Pinpoint the cell where the given text exists, returning its [x, y] midpoint coordinate. 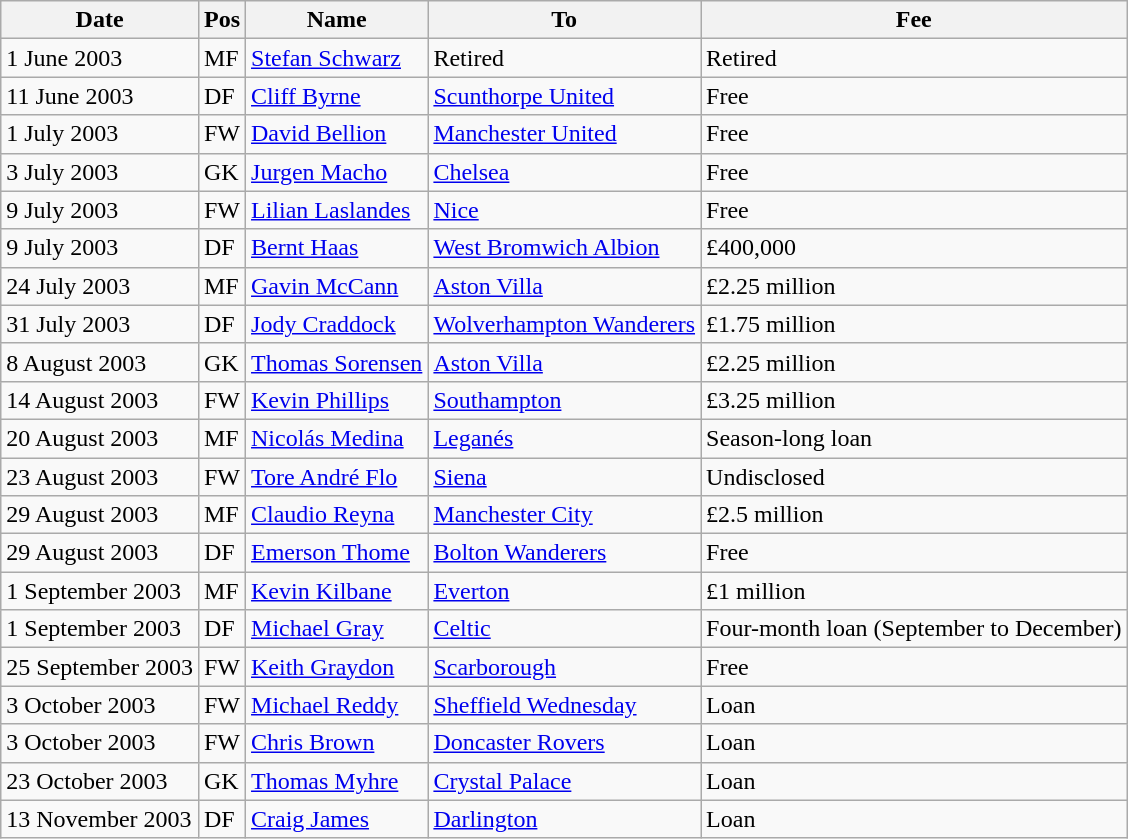
3 July 2003 [100, 172]
Leganés [564, 438]
20 August 2003 [100, 438]
Manchester United [564, 134]
8 August 2003 [100, 362]
31 July 2003 [100, 324]
14 August 2003 [100, 400]
11 June 2003 [100, 96]
Siena [564, 477]
Wolverhampton Wanderers [564, 324]
Kevin Phillips [337, 400]
Darlington [564, 819]
Bernt Haas [337, 248]
Thomas Myhre [337, 781]
Pos [222, 20]
£3.25 million [914, 400]
David Bellion [337, 134]
25 September 2003 [100, 667]
Southampton [564, 400]
Jody Craddock [337, 324]
Lilian Laslandes [337, 210]
24 July 2003 [100, 286]
Season-long loan [914, 438]
Date [100, 20]
£1.75 million [914, 324]
1 June 2003 [100, 58]
£400,000 [914, 248]
Everton [564, 591]
Stefan Schwarz [337, 58]
Four-month loan (September to December) [914, 629]
£2.5 million [914, 515]
Fee [914, 20]
Doncaster Rovers [564, 743]
Manchester City [564, 515]
Emerson Thome [337, 553]
Thomas Sorensen [337, 362]
West Bromwich Albion [564, 248]
Kevin Kilbane [337, 591]
To [564, 20]
Scarborough [564, 667]
Chris Brown [337, 743]
Claudio Reyna [337, 515]
23 October 2003 [100, 781]
Crystal Palace [564, 781]
13 November 2003 [100, 819]
23 August 2003 [100, 477]
Keith Graydon [337, 667]
Michael Reddy [337, 705]
Celtic [564, 629]
Nice [564, 210]
£1 million [914, 591]
Nicolás Medina [337, 438]
Undisclosed [914, 477]
Name [337, 20]
Jurgen Macho [337, 172]
Sheffield Wednesday [564, 705]
Cliff Byrne [337, 96]
Chelsea [564, 172]
Craig James [337, 819]
Bolton Wanderers [564, 553]
1 July 2003 [100, 134]
Gavin McCann [337, 286]
Scunthorpe United [564, 96]
Tore André Flo [337, 477]
Michael Gray [337, 629]
